Search for the cell housing the specified text and yield its (X, Y) center coordinate. 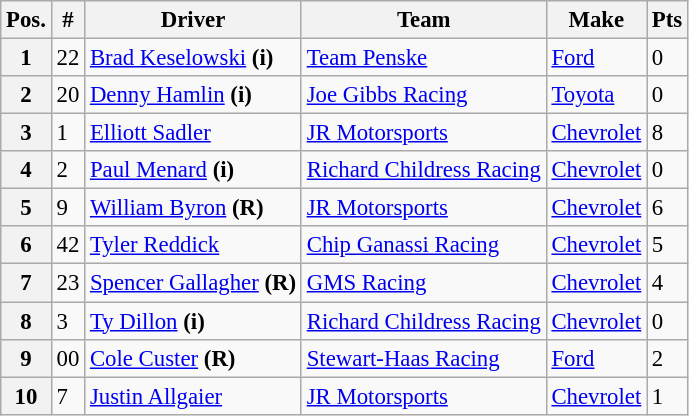
Pos. (26, 20)
Make (596, 20)
Team Penske (424, 58)
20 (68, 95)
22 (68, 58)
Stewart-Haas Racing (424, 358)
Pts (668, 20)
Brad Keselowski (i) (194, 58)
Team (424, 20)
10 (26, 396)
Chip Ganassi Racing (424, 245)
42 (68, 245)
23 (68, 283)
Cole Custer (R) (194, 358)
Ty Dillon (i) (194, 321)
GMS Racing (424, 283)
# (68, 20)
William Byron (R) (194, 208)
Spencer Gallagher (R) (194, 283)
Tyler Reddick (194, 245)
Joe Gibbs Racing (424, 95)
Driver (194, 20)
Denny Hamlin (i) (194, 95)
Toyota (596, 95)
Justin Allgaier (194, 396)
Elliott Sadler (194, 133)
Paul Menard (i) (194, 170)
00 (68, 358)
